Locate the cell with the specified text and output its (x, y) center coordinate. 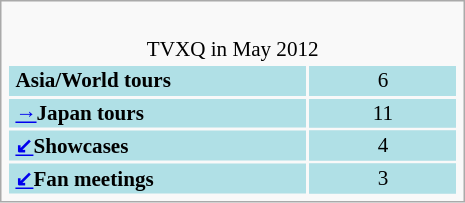
6 (384, 81)
Asia/World tours (158, 81)
11 (384, 113)
↙Showcases (158, 146)
3 (384, 179)
→Japan tours (158, 113)
TVXQ in May 2012 (232, 36)
↙Fan meetings (158, 179)
4 (384, 146)
